From the cell containing the given text, extract its center point as [x, y] coordinate. 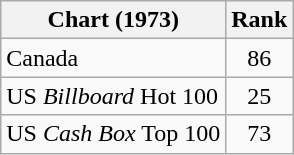
73 [260, 134]
86 [260, 58]
US Billboard Hot 100 [114, 96]
US Cash Box Top 100 [114, 134]
Canada [114, 58]
25 [260, 96]
Rank [260, 20]
Chart (1973) [114, 20]
